Locate the cell with the specified text and output its [x, y] center coordinate. 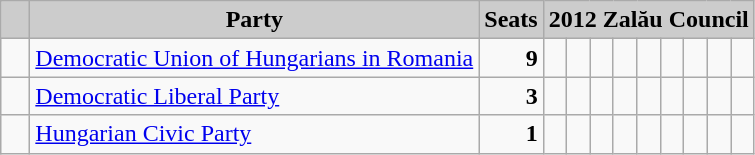
9 [511, 58]
1 [511, 134]
Seats [511, 20]
Democratic Union of Hungarians in Romania [254, 58]
3 [511, 96]
Democratic Liberal Party [254, 96]
Hungarian Civic Party [254, 134]
Party [254, 20]
2012 Zalău Council [648, 20]
